Determine the [x, y] coordinate at the center of the cell enclosing the given text.  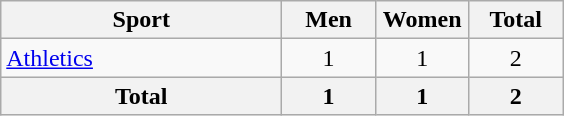
Men [329, 20]
Athletics [142, 58]
Women [422, 20]
Sport [142, 20]
